Return the [x, y] coordinate for the center point of the cell that contains the specified text.  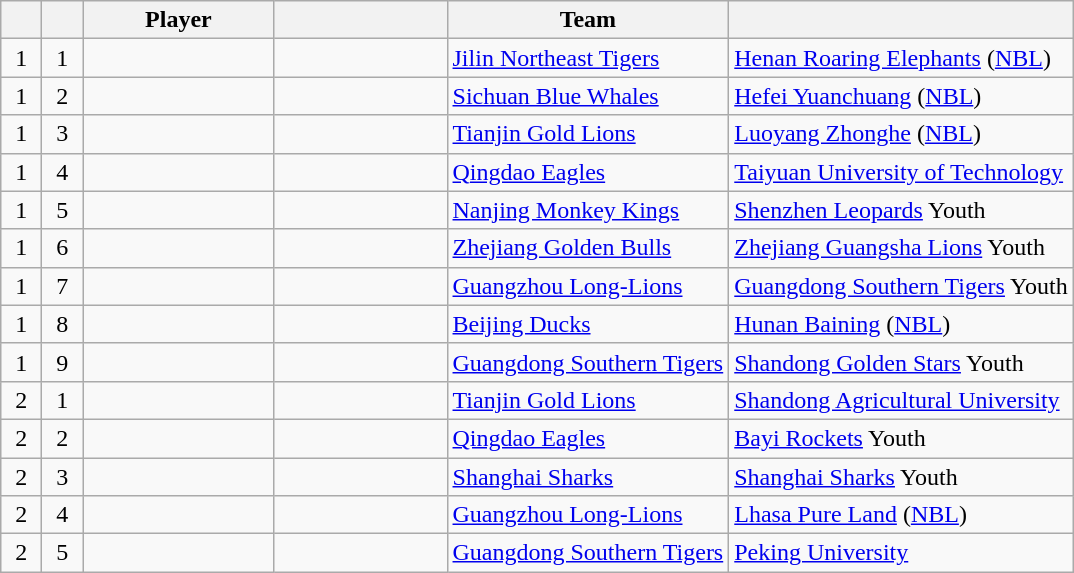
Shenzhen Leopards Youth [901, 210]
Taiyuan University of Technology [901, 172]
Shanghai Sharks Youth [901, 477]
6 [62, 248]
Luoyang Zhonghe (NBL) [901, 134]
8 [62, 324]
7 [62, 286]
Henan Roaring Elephants (NBL) [901, 58]
Zhejiang Golden Bulls [588, 248]
Nanjing Monkey Kings [588, 210]
Shandong Agricultural University [901, 400]
Guangdong Southern Tigers Youth [901, 286]
Bayi Rockets Youth [901, 438]
Shandong Golden Stars Youth [901, 362]
Beijing Ducks [588, 324]
Hefei Yuanchuang (NBL) [901, 96]
Peking University [901, 553]
Player [178, 20]
Shanghai Sharks [588, 477]
Lhasa Pure Land (NBL) [901, 515]
Jilin Northeast Tigers [588, 58]
9 [62, 362]
Hunan Baining (NBL) [901, 324]
Zhejiang Guangsha Lions Youth [901, 248]
Team [588, 20]
Sichuan Blue Whales [588, 96]
